Locate the cell with the specified text and output its [X, Y] center coordinate. 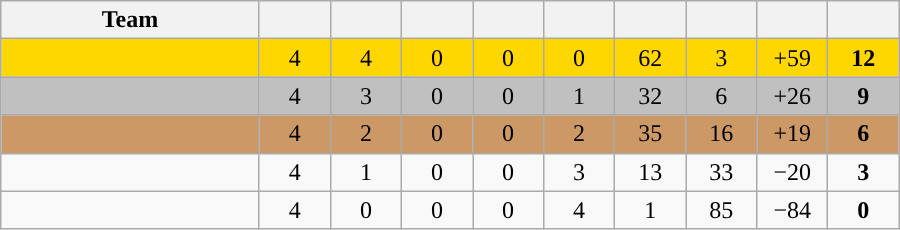
+59 [792, 58]
+26 [792, 96]
62 [650, 58]
+19 [792, 134]
16 [722, 134]
9 [864, 96]
−84 [792, 210]
−20 [792, 172]
85 [722, 210]
Team [130, 20]
13 [650, 172]
35 [650, 134]
12 [864, 58]
33 [722, 172]
32 [650, 96]
